Return [X, Y] of the center of cell containing provided text 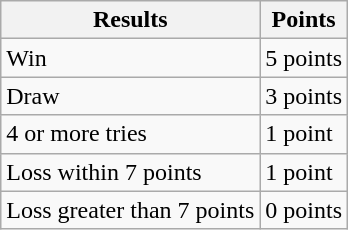
Points [304, 20]
Win [130, 58]
4 or more tries [130, 134]
Results [130, 20]
5 points [304, 58]
Draw [130, 96]
3 points [304, 96]
Loss greater than 7 points [130, 210]
0 points [304, 210]
Loss within 7 points [130, 172]
